Determine the (X, Y) coordinate at the center of the cell enclosing the given text.  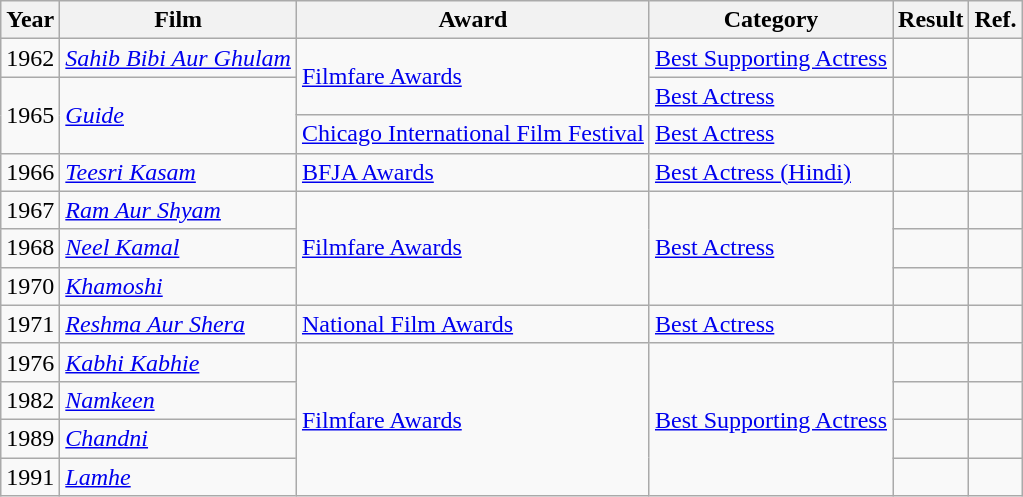
Namkeen (178, 400)
Result (931, 20)
1970 (30, 286)
1968 (30, 248)
Guide (178, 115)
Ram Aur Shyam (178, 210)
Ref. (996, 20)
BFJA Awards (472, 172)
Lamhe (178, 477)
1971 (30, 324)
1965 (30, 115)
Teesri Kasam (178, 172)
1967 (30, 210)
Chandni (178, 438)
Best Actress (Hindi) (770, 172)
1962 (30, 58)
1966 (30, 172)
1989 (30, 438)
Film (178, 20)
1982 (30, 400)
Reshma Aur Shera (178, 324)
Neel Kamal (178, 248)
Kabhi Kabhie (178, 362)
National Film Awards (472, 324)
Year (30, 20)
Chicago International Film Festival (472, 134)
1976 (30, 362)
Award (472, 20)
Category (770, 20)
Khamoshi (178, 286)
Sahib Bibi Aur Ghulam (178, 58)
1991 (30, 477)
